Locate the cell with the specified text and output its (x, y) center coordinate. 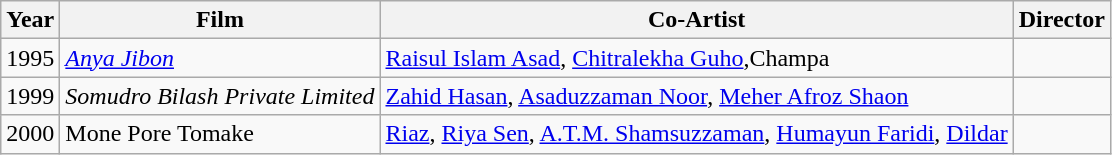
1999 (30, 96)
Year (30, 20)
Zahid Hasan, Asaduzzaman Noor, Meher Afroz Shaon (696, 96)
Mone Pore Tomake (220, 134)
Co-Artist (696, 20)
Anya Jibon (220, 58)
Somudro Bilash Private Limited (220, 96)
Riaz, Riya Sen, A.T.M. Shamsuzzaman, Humayun Faridi, Dildar (696, 134)
1995 (30, 58)
Director (1062, 20)
2000 (30, 134)
Raisul Islam Asad, Chitralekha Guho,Champa (696, 58)
Film (220, 20)
